Capture the cell that displays the provided text and extract its [X, Y] central coordinate. 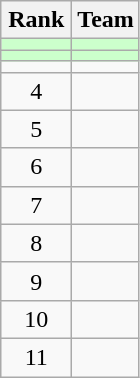
9 [36, 281]
4 [36, 91]
8 [36, 243]
11 [36, 357]
5 [36, 129]
7 [36, 205]
10 [36, 319]
Team [106, 20]
Rank [36, 20]
6 [36, 167]
